Provide the [X, Y] coordinate of the cell's center where the given text is located.  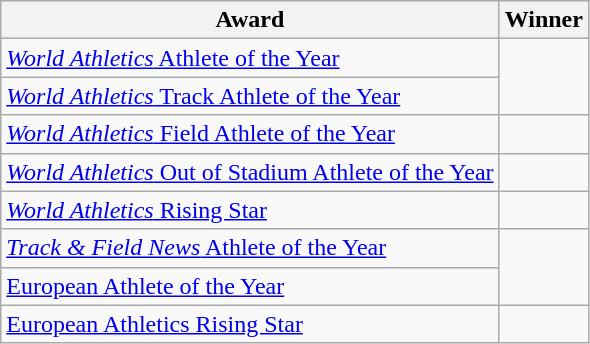
Winner [544, 20]
World Athletics Field Athlete of the Year [250, 134]
World Athletics Athlete of the Year [250, 58]
Award [250, 20]
World Athletics Track Athlete of the Year [250, 96]
European Athletics Rising Star [250, 324]
European Athlete of the Year [250, 286]
World Athletics Rising Star [250, 210]
Track & Field News Athlete of the Year [250, 248]
World Athletics Out of Stadium Athlete of the Year [250, 172]
